Return [x, y] of the center of cell containing provided text 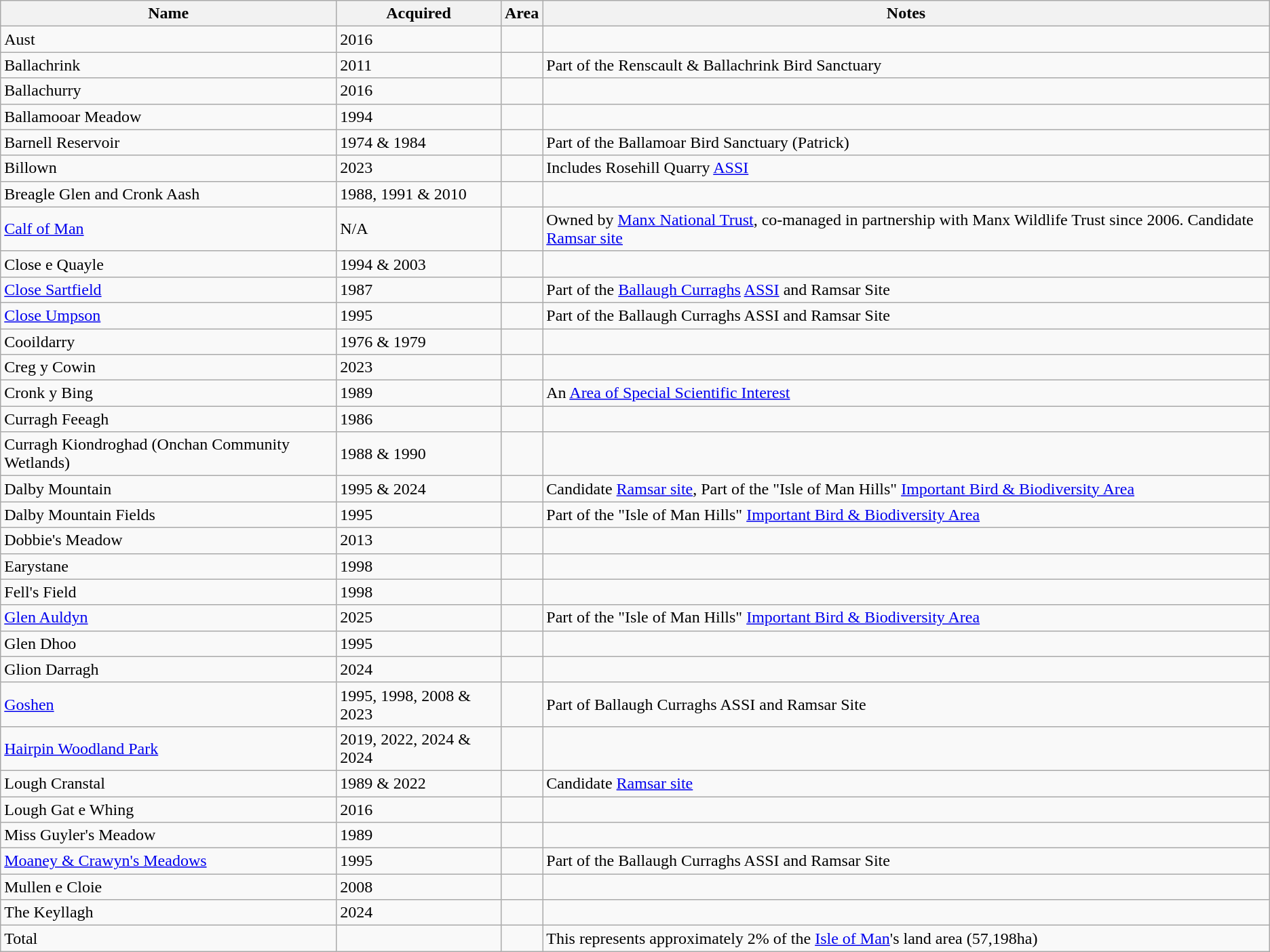
Close Umpson [168, 315]
Notes [906, 14]
Total [168, 938]
1987 [419, 290]
2011 [419, 65]
Cooildarry [168, 341]
1989 & 2022 [419, 783]
Lough Cranstal [168, 783]
2019, 2022, 2024 & 2024 [419, 749]
Close Sartfield [168, 290]
1994 & 2003 [419, 264]
2013 [419, 540]
Glen Auldyn [168, 618]
Ballachurry [168, 91]
N/A [419, 229]
Lough Gat e Whing [168, 809]
1974 & 1984 [419, 142]
An Area of Special Scientific Interest [906, 393]
2025 [419, 618]
Earystane [168, 566]
Miss Guyler's Meadow [168, 835]
1986 [419, 419]
Close e Quayle [168, 264]
Mullen e Cloie [168, 887]
Ballamooar Meadow [168, 117]
Curragh Kiondroghad (Onchan Community Wetlands) [168, 454]
Aust [168, 39]
Breagle Glen and Cronk Aash [168, 194]
Billown [168, 168]
Candidate Ramsar site, Part of the "Isle of Man Hills" Important Bird & Biodiversity Area [906, 489]
This represents approximately 2% of the Isle of Man's land area (57,198ha) [906, 938]
Acquired [419, 14]
Candidate Ramsar site [906, 783]
Fell's Field [168, 592]
Dalby Mountain Fields [168, 515]
1994 [419, 117]
Curragh Feeagh [168, 419]
The Keyllagh [168, 913]
Barnell Reservoir [168, 142]
Glen Dhoo [168, 643]
Calf of Man [168, 229]
Creg y Cowin [168, 368]
Ballachrink [168, 65]
Cronk y Bing [168, 393]
1988 & 1990 [419, 454]
1988, 1991 & 2010 [419, 194]
1995 & 2024 [419, 489]
Part of the Ballamoar Bird Sanctuary (Patrick) [906, 142]
Goshen [168, 704]
Dobbie's Meadow [168, 540]
1976 & 1979 [419, 341]
Moaney & Crawyn's Meadows [168, 861]
Glion Darragh [168, 669]
Hairpin Woodland Park [168, 749]
Owned by Manx National Trust, co-managed in partnership with Manx Wildlife Trust since 2006. Candidate Ramsar site [906, 229]
Part of the Renscault & Ballachrink Bird Sanctuary [906, 65]
1995, 1998, 2008 & 2023 [419, 704]
Area [521, 14]
2008 [419, 887]
Part of Ballaugh Curraghs ASSI and Ramsar Site [906, 704]
Includes Rosehill Quarry ASSI [906, 168]
Name [168, 14]
Dalby Mountain [168, 489]
